Pinpoint the cell where the given text exists, returning its (X, Y) midpoint coordinate. 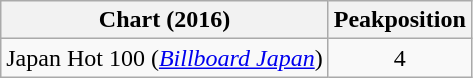
Chart (2016) (164, 20)
Peakposition (400, 20)
4 (400, 58)
Japan Hot 100 (Billboard Japan) (164, 58)
